Provide the [x, y] coordinate of the cell's center where the given text is located.  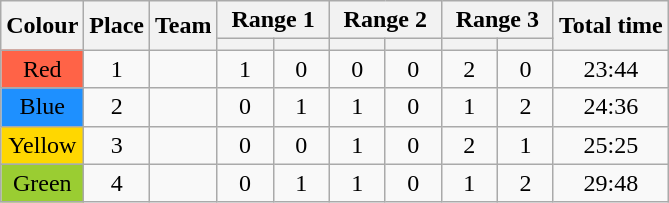
4 [117, 183]
Red [42, 69]
25:25 [610, 145]
Total time [610, 26]
Range 1 [273, 20]
24:36 [610, 107]
Green [42, 183]
29:48 [610, 183]
Colour [42, 26]
Blue [42, 107]
Yellow [42, 145]
23:44 [610, 69]
Range 3 [497, 20]
Range 2 [385, 20]
Team [184, 26]
3 [117, 145]
Place [117, 26]
